Search for the cell housing the specified text and yield its (X, Y) center coordinate. 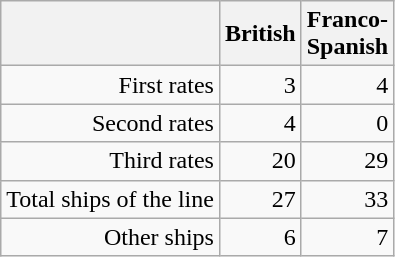
Other ships (110, 237)
Franco-Spanish (347, 34)
7 (347, 237)
3 (260, 85)
6 (260, 237)
20 (260, 161)
Second rates (110, 123)
Total ships of the line (110, 199)
33 (347, 199)
29 (347, 161)
27 (260, 199)
Third rates (110, 161)
First rates (110, 85)
0 (347, 123)
British (260, 34)
